Pinpoint the cell where the given text exists, returning its (X, Y) midpoint coordinate. 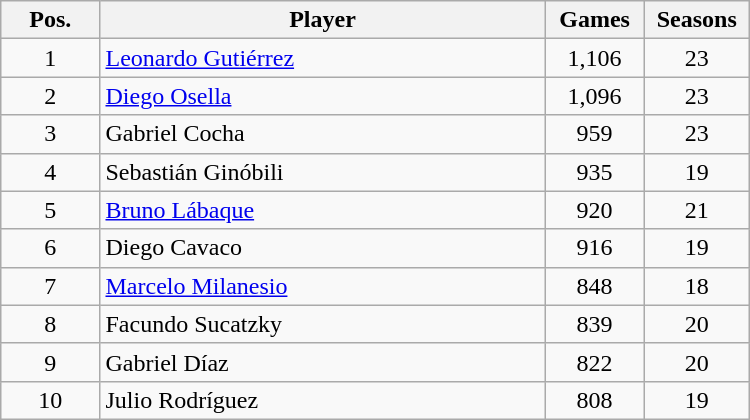
Pos. (50, 20)
839 (594, 324)
Games (594, 20)
2 (50, 96)
808 (594, 400)
10 (50, 400)
18 (696, 286)
Gabriel Cocha (322, 134)
Marcelo Milanesio (322, 286)
21 (696, 210)
959 (594, 134)
1,106 (594, 58)
8 (50, 324)
Julio Rodríguez (322, 400)
4 (50, 172)
6 (50, 248)
Player (322, 20)
Diego Cavaco (322, 248)
822 (594, 362)
Seasons (696, 20)
935 (594, 172)
Facundo Sucatzky (322, 324)
920 (594, 210)
916 (594, 248)
Sebastián Ginóbili (322, 172)
Leonardo Gutiérrez (322, 58)
Diego Osella (322, 96)
7 (50, 286)
Gabriel Díaz (322, 362)
Bruno Lábaque (322, 210)
9 (50, 362)
5 (50, 210)
1,096 (594, 96)
848 (594, 286)
3 (50, 134)
1 (50, 58)
